Determine the [x, y] coordinate at the center of the cell enclosing the given text.  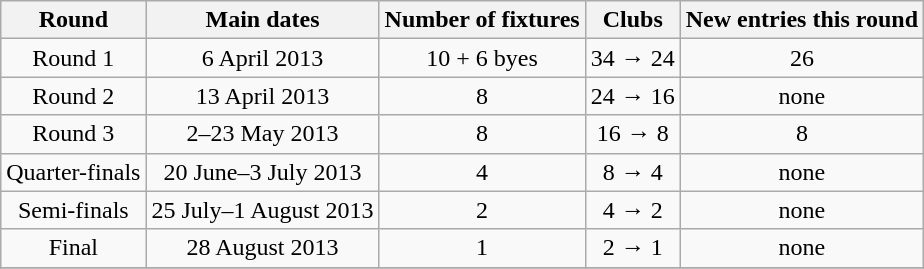
28 August 2013 [262, 248]
Quarter-finals [74, 172]
26 [802, 58]
2 [482, 210]
13 April 2013 [262, 96]
2–23 May 2013 [262, 134]
16 → 8 [632, 134]
New entries this round [802, 20]
Round 1 [74, 58]
Number of fixtures [482, 20]
34 → 24 [632, 58]
8 → 4 [632, 172]
Clubs [632, 20]
4 → 2 [632, 210]
25 July–1 August 2013 [262, 210]
20 June–3 July 2013 [262, 172]
Semi-finals [74, 210]
24 → 16 [632, 96]
Round 3 [74, 134]
1 [482, 248]
2 → 1 [632, 248]
Final [74, 248]
Round 2 [74, 96]
Round [74, 20]
6 April 2013 [262, 58]
4 [482, 172]
10 + 6 byes [482, 58]
Main dates [262, 20]
